Return (x, y) of the center of cell containing provided text 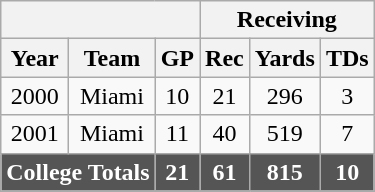
40 (225, 134)
College Totals (78, 172)
Rec (225, 58)
Team (112, 58)
519 (284, 134)
296 (284, 96)
61 (225, 172)
2001 (35, 134)
7 (347, 134)
GP (177, 58)
2000 (35, 96)
Year (35, 58)
TDs (347, 58)
3 (347, 96)
Yards (284, 58)
11 (177, 134)
815 (284, 172)
Receiving (288, 20)
